Capture the cell that displays the provided text and extract its (x, y) central coordinate. 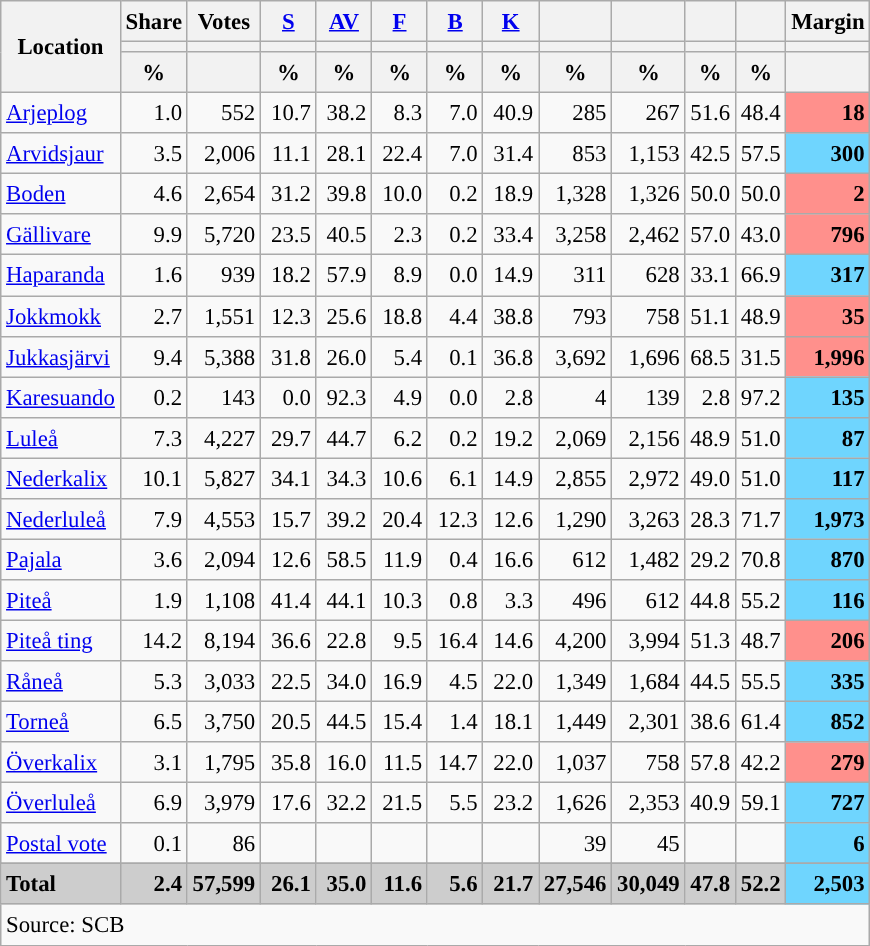
4.4 (455, 316)
Source: SCB (436, 926)
48.7 (760, 640)
36.8 (511, 356)
16.0 (344, 762)
51.1 (710, 316)
Luleå (60, 438)
335 (828, 682)
18.2 (289, 276)
1,626 (576, 804)
939 (224, 276)
35.0 (344, 884)
31.8 (289, 356)
36.6 (289, 640)
7.3 (154, 438)
Arvidsjaur (60, 154)
5,720 (224, 234)
Postal vote (60, 844)
22.4 (400, 154)
1,037 (576, 762)
1,326 (648, 194)
3,033 (224, 682)
49.0 (710, 478)
3,263 (648, 520)
1,108 (224, 600)
117 (828, 478)
4 (576, 398)
1,449 (576, 722)
16.6 (511, 560)
4.6 (154, 194)
1,153 (648, 154)
33.1 (710, 276)
5.3 (154, 682)
3.5 (154, 154)
21.7 (511, 884)
18.1 (511, 722)
70.8 (760, 560)
23.2 (511, 804)
30,049 (648, 884)
71.7 (760, 520)
B (455, 22)
796 (828, 234)
285 (576, 114)
11.6 (400, 884)
10.6 (400, 478)
9.4 (154, 356)
3.6 (154, 560)
311 (576, 276)
39 (576, 844)
43.0 (760, 234)
3,692 (576, 356)
40.5 (344, 234)
51.6 (710, 114)
8.3 (400, 114)
1,684 (648, 682)
5,827 (224, 478)
552 (224, 114)
57.9 (344, 276)
18.8 (400, 316)
143 (224, 398)
42.5 (710, 154)
Share (154, 22)
1,996 (828, 356)
2,094 (224, 560)
6.1 (455, 478)
22.8 (344, 640)
1,696 (648, 356)
9.5 (400, 640)
20.4 (400, 520)
6.9 (154, 804)
4.9 (400, 398)
6 (828, 844)
39.2 (344, 520)
4,200 (576, 640)
3,258 (576, 234)
3,994 (648, 640)
34.3 (344, 478)
38.2 (344, 114)
Jokkmokk (60, 316)
23.5 (289, 234)
68.5 (710, 356)
6.5 (154, 722)
26.1 (289, 884)
1.9 (154, 600)
Karesuando (60, 398)
0.4 (455, 560)
57.0 (710, 234)
139 (648, 398)
7.9 (154, 520)
317 (828, 276)
18 (828, 114)
26.0 (344, 356)
5,388 (224, 356)
2.4 (154, 884)
2.3 (400, 234)
57,599 (224, 884)
Haparanda (60, 276)
35 (828, 316)
Råneå (60, 682)
55.5 (760, 682)
59.1 (760, 804)
870 (828, 560)
852 (828, 722)
35.8 (289, 762)
116 (828, 600)
44.8 (710, 600)
1,290 (576, 520)
1,795 (224, 762)
1,482 (648, 560)
2,156 (648, 438)
86 (224, 844)
Överluleå (60, 804)
3,979 (224, 804)
10.3 (400, 600)
6.2 (400, 438)
793 (576, 316)
21.5 (400, 804)
Överkalix (60, 762)
29.7 (289, 438)
20.5 (289, 722)
55.2 (760, 600)
52.2 (760, 884)
3,750 (224, 722)
45 (648, 844)
4,553 (224, 520)
628 (648, 276)
39.8 (344, 194)
41.4 (289, 600)
29.2 (710, 560)
18.9 (511, 194)
K (511, 22)
5.6 (455, 884)
17.6 (289, 804)
1.0 (154, 114)
15.4 (400, 722)
267 (648, 114)
1,551 (224, 316)
14.2 (154, 640)
Total (60, 884)
31.4 (511, 154)
Nederluleå (60, 520)
27,546 (576, 884)
25.6 (344, 316)
11.1 (289, 154)
31.5 (760, 356)
58.5 (344, 560)
57.8 (710, 762)
87 (828, 438)
2,855 (576, 478)
42.2 (760, 762)
16.9 (400, 682)
Location (60, 47)
1,328 (576, 194)
92.3 (344, 398)
44.1 (344, 600)
15.7 (289, 520)
38.8 (511, 316)
206 (828, 640)
8.9 (400, 276)
853 (576, 154)
38.6 (710, 722)
8,194 (224, 640)
3.3 (511, 600)
Gällivare (60, 234)
496 (576, 600)
11.5 (400, 762)
44.7 (344, 438)
28.1 (344, 154)
97.2 (760, 398)
2.7 (154, 316)
1.4 (455, 722)
Piteå (60, 600)
135 (828, 398)
14.7 (455, 762)
66.9 (760, 276)
1,973 (828, 520)
14.6 (511, 640)
48.4 (760, 114)
5.4 (400, 356)
Arjeplog (60, 114)
22.5 (289, 682)
2,972 (648, 478)
Boden (60, 194)
Piteå ting (60, 640)
2 (828, 194)
F (400, 22)
2,503 (828, 884)
727 (828, 804)
2,069 (576, 438)
51.3 (710, 640)
Margin (828, 22)
11.9 (400, 560)
10.0 (400, 194)
61.4 (760, 722)
5.5 (455, 804)
34.1 (289, 478)
31.2 (289, 194)
0.8 (455, 600)
16.4 (455, 640)
2,006 (224, 154)
S (289, 22)
3.1 (154, 762)
2,462 (648, 234)
1.6 (154, 276)
Jukkasjärvi (60, 356)
34.0 (344, 682)
9.9 (154, 234)
1,349 (576, 682)
Torneå (60, 722)
2,353 (648, 804)
10.7 (289, 114)
10.1 (154, 478)
Pajala (60, 560)
47.8 (710, 884)
Nederkalix (60, 478)
4.5 (455, 682)
AV (344, 22)
Votes (224, 22)
32.2 (344, 804)
279 (828, 762)
4,227 (224, 438)
19.2 (511, 438)
33.4 (511, 234)
57.5 (760, 154)
2,301 (648, 722)
2,654 (224, 194)
300 (828, 154)
28.3 (710, 520)
